From the cell containing the given text, extract its center point as (X, Y) coordinate. 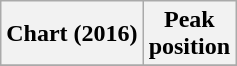
Chart (2016) (72, 34)
Peakposition (189, 34)
